Locate the cell with the specified text and output its [X, Y] center coordinate. 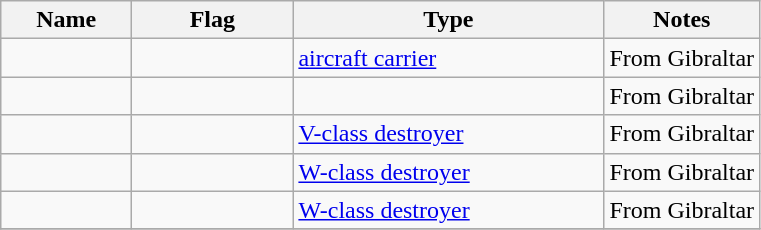
aircraft carrier [448, 58]
Notes [682, 20]
Flag [212, 20]
Name [66, 20]
Type [448, 20]
V-class destroyer [448, 134]
